For the text-containing cell, return its midpoint in (x, y) coordinate format. 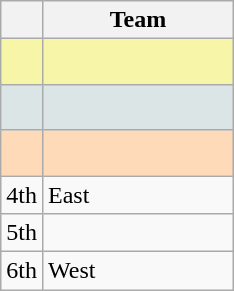
Team (138, 20)
6th (22, 271)
4th (22, 195)
West (138, 271)
5th (22, 233)
East (138, 195)
